Detect which cell encompasses the target text, then output its [X, Y] center coordinate. 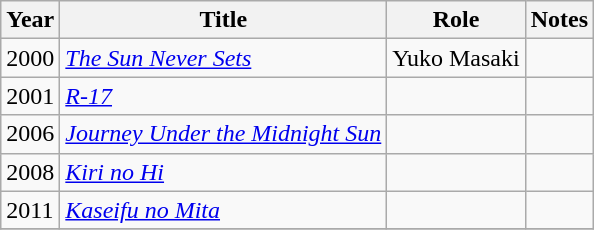
Notes [559, 20]
Journey Under the Midnight Sun [224, 134]
Kiri no Hi [224, 172]
2000 [30, 58]
Title [224, 20]
R-17 [224, 96]
The Sun Never Sets [224, 58]
2006 [30, 134]
Role [456, 20]
Kaseifu no Mita [224, 210]
Yuko Masaki [456, 58]
2008 [30, 172]
Year [30, 20]
2011 [30, 210]
2001 [30, 96]
